Output the (x, y) coordinate of the center of the cell containing the given text.  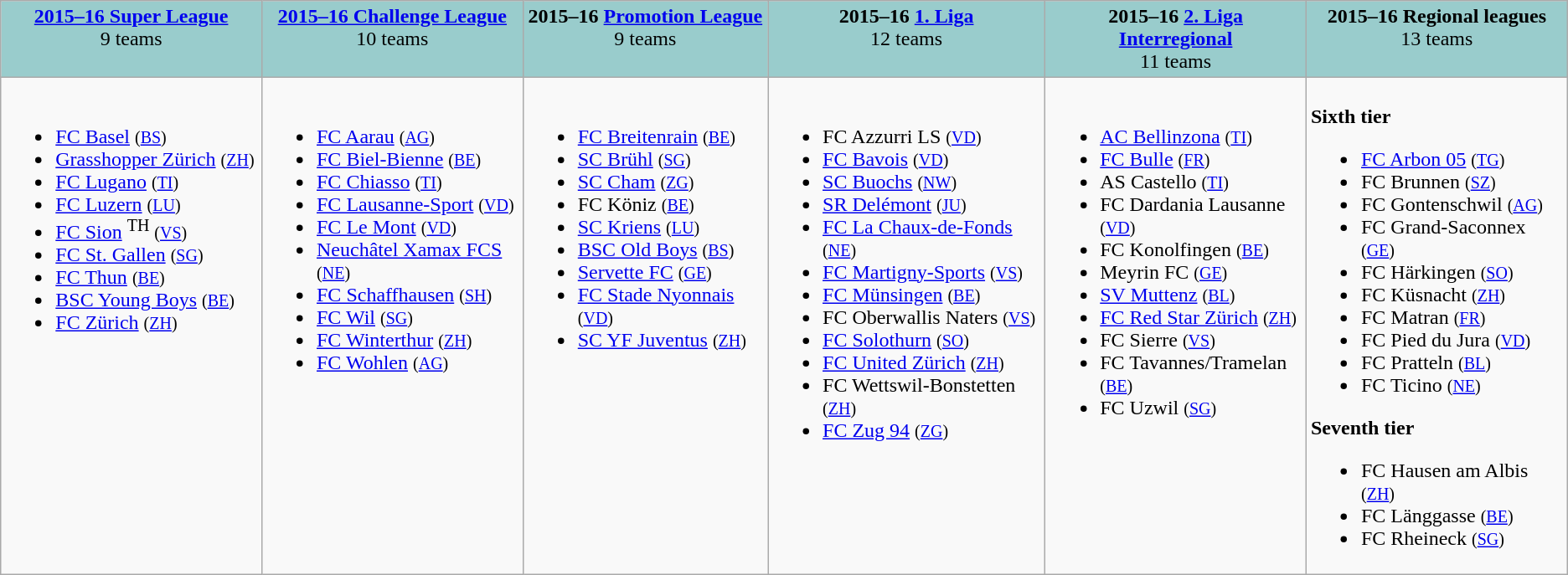
2015–16 Super League9 teams (132, 39)
2015–16 2. Liga Interregional11 teams (1176, 39)
2015–16 Challenge League10 teams (392, 39)
2015–16 Promotion League9 teams (645, 39)
2015–16 Regional leagues13 teams (1436, 39)
2015–16 1. Liga12 teams (906, 39)
FC Breitenrain (BE)SC Brühl (SG)SC Cham (ZG)FC Köniz (BE)SC Kriens (LU)BSC Old Boys (BS)Servette FC (GE)FC Stade Nyonnais (VD)SC YF Juventus (ZH) (645, 326)
FC Basel (BS)Grasshopper Zürich (ZH)FC Lugano (TI)FC Luzern (LU)FC Sion TH (VS)FC St. Gallen (SG)FC Thun (BE)BSC Young Boys (BE)FC Zürich (ZH) (132, 326)
